Return the (x, y) coordinate for the center point of the cell that contains the specified text.  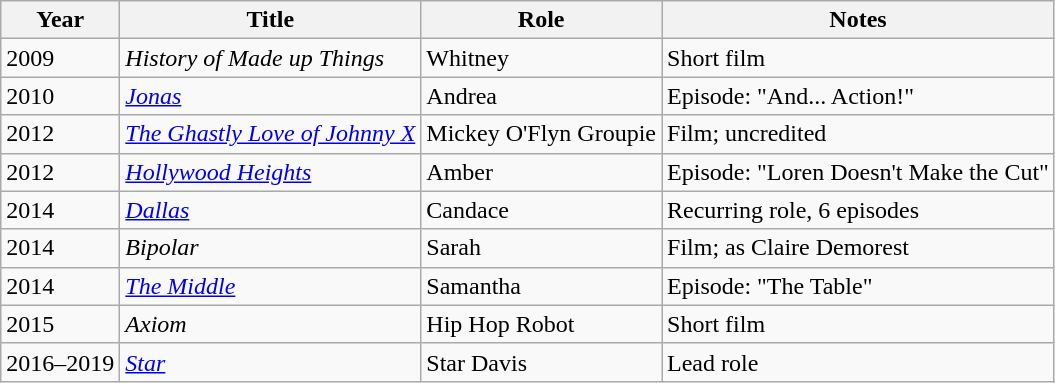
Bipolar (270, 248)
2010 (60, 96)
Amber (542, 172)
Recurring role, 6 episodes (858, 210)
Andrea (542, 96)
Axiom (270, 324)
Hollywood Heights (270, 172)
Sarah (542, 248)
Episode: "And... Action!" (858, 96)
Hip Hop Robot (542, 324)
Title (270, 20)
Episode: "The Table" (858, 286)
Samantha (542, 286)
Candace (542, 210)
Jonas (270, 96)
2016–2019 (60, 362)
Notes (858, 20)
Episode: "Loren Doesn't Make the Cut" (858, 172)
Role (542, 20)
Film; as Claire Demorest (858, 248)
Mickey O'Flyn Groupie (542, 134)
Year (60, 20)
Star (270, 362)
Lead role (858, 362)
History of Made up Things (270, 58)
2009 (60, 58)
Star Davis (542, 362)
Whitney (542, 58)
The Ghastly Love of Johnny X (270, 134)
2015 (60, 324)
The Middle (270, 286)
Film; uncredited (858, 134)
Dallas (270, 210)
